Extract the (X, Y) coordinate from the center of the cell holding the provided text.  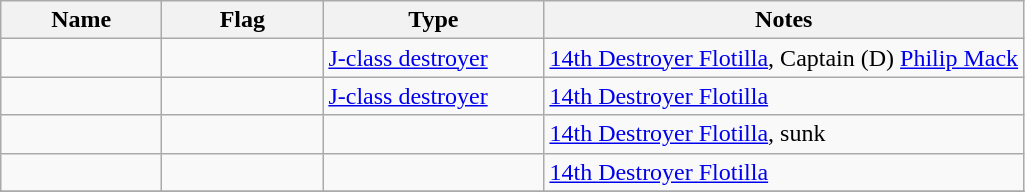
Name (82, 20)
14th Destroyer Flotilla, Captain (D) Philip Mack (784, 58)
Flag (242, 20)
Notes (784, 20)
Type (434, 20)
14th Destroyer Flotilla, sunk (784, 134)
